Provide the (X, Y) coordinate of the cell's center where the given text is located.  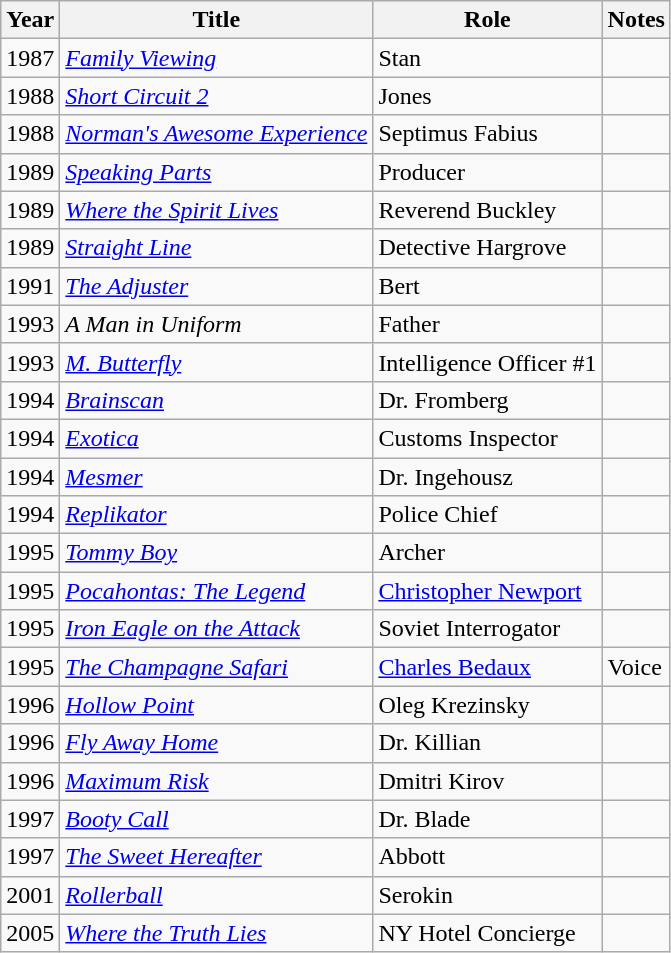
Hollow Point (216, 705)
Detective Hargrove (488, 248)
Serokin (488, 895)
Iron Eagle on the Attack (216, 629)
Year (30, 20)
Booty Call (216, 819)
Dmitri Kirov (488, 781)
Rollerball (216, 895)
Police Chief (488, 515)
Charles Bedaux (488, 667)
Fly Away Home (216, 743)
Jones (488, 96)
Exotica (216, 438)
Archer (488, 553)
Dr. Fromberg (488, 400)
Where the Spirit Lives (216, 210)
Replikator (216, 515)
Straight Line (216, 248)
Christopher Newport (488, 591)
Brainscan (216, 400)
Short Circuit 2 (216, 96)
The Adjuster (216, 286)
Producer (488, 172)
Abbott (488, 857)
Bert (488, 286)
Family Viewing (216, 58)
Customs Inspector (488, 438)
A Man in Uniform (216, 324)
2005 (30, 933)
M. Butterfly (216, 362)
NY Hotel Concierge (488, 933)
1987 (30, 58)
Father (488, 324)
1991 (30, 286)
The Sweet Hereafter (216, 857)
Norman's Awesome Experience (216, 134)
Septimus Fabius (488, 134)
Oleg Krezinsky (488, 705)
Pocahontas: The Legend (216, 591)
2001 (30, 895)
Reverend Buckley (488, 210)
Speaking Parts (216, 172)
Title (216, 20)
Role (488, 20)
Maximum Risk (216, 781)
Stan (488, 58)
Where the Truth Lies (216, 933)
Dr. Killian (488, 743)
Tommy Boy (216, 553)
Voice (636, 667)
Notes (636, 20)
Soviet Interrogator (488, 629)
Intelligence Officer #1 (488, 362)
Mesmer (216, 477)
The Champagne Safari (216, 667)
Dr. Ingehousz (488, 477)
Dr. Blade (488, 819)
